Return [x, y] of the center of cell containing provided text 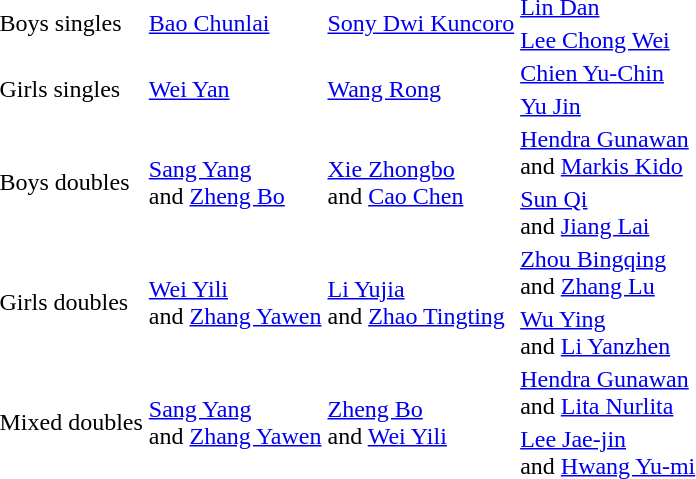
Wang Rong [421, 90]
Xie Zhongboand Cao Chen [421, 182]
Wei Yan [235, 90]
Li Yujiaand Zhao Tingting [421, 302]
Wei Yiliand Zhang Yawen [235, 302]
Sang Yangand Zheng Bo [235, 182]
